Locate the cell with the specified text and output its [x, y] center coordinate. 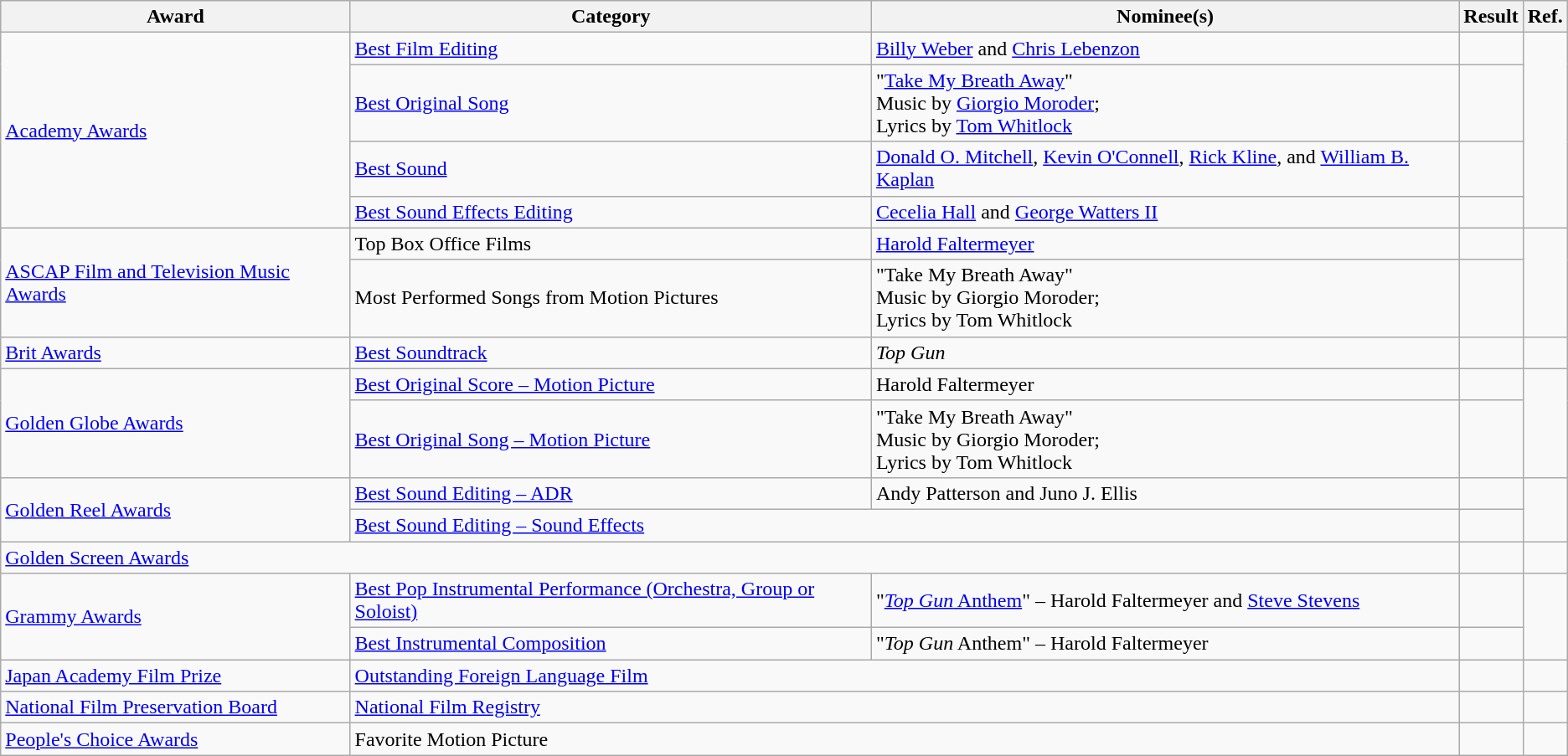
Best Pop Instrumental Performance (Orchestra, Group or Soloist) [611, 601]
Andy Patterson and Juno J. Ellis [1164, 493]
Best Original Song – Motion Picture [611, 439]
Top Gun [1164, 352]
Best Sound Editing – ADR [611, 493]
Donald O. Mitchell, Kevin O'Connell, Rick Kline, and William B. Kaplan [1164, 169]
"Top Gun Anthem" – Harold Faltermeyer [1164, 644]
Grammy Awards [176, 616]
ASCAP Film and Television Music Awards [176, 282]
Category [611, 17]
Best Soundtrack [611, 352]
Most Performed Songs from Motion Pictures [611, 298]
Nominee(s) [1164, 17]
Brit Awards [176, 352]
Golden Screen Awards [730, 557]
Best Instrumental Composition [611, 644]
"Top Gun Anthem" – Harold Faltermeyer and Steve Stevens [1164, 601]
Outstanding Foreign Language Film [905, 676]
Result [1491, 17]
Best Film Editing [611, 49]
Award [176, 17]
Best Original Score – Motion Picture [611, 384]
Ref. [1545, 17]
Golden Reel Awards [176, 509]
Top Box Office Films [611, 244]
Favorite Motion Picture [905, 739]
People's Choice Awards [176, 739]
Cecelia Hall and George Watters II [1164, 212]
Best Original Song [611, 103]
Billy Weber and Chris Lebenzon [1164, 49]
Golden Globe Awards [176, 423]
National Film Preservation Board [176, 707]
National Film Registry [905, 707]
Best Sound Effects Editing [611, 212]
Best Sound Editing – Sound Effects [905, 525]
Best Sound [611, 169]
Japan Academy Film Prize [176, 676]
Academy Awards [176, 131]
